Provide the [X, Y] coordinate of the cell's center where the given text is located.  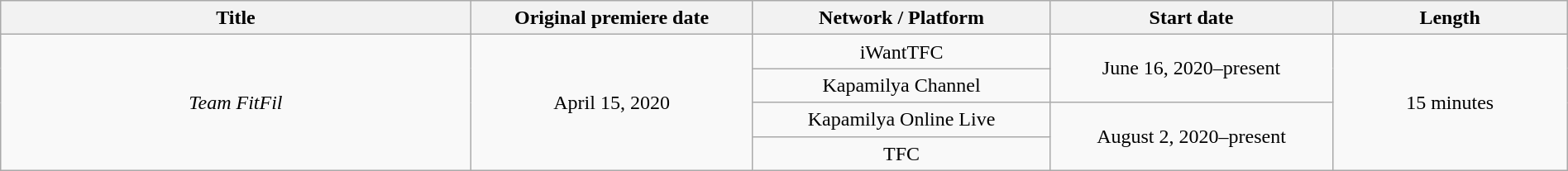
Title [236, 18]
Length [1450, 18]
Team FitFil [236, 102]
August 2, 2020–present [1191, 136]
TFC [901, 154]
April 15, 2020 [612, 102]
Start date [1191, 18]
iWantTFC [901, 51]
Network / Platform [901, 18]
Kapamilya Online Live [901, 119]
15 minutes [1450, 102]
Original premiere date [612, 18]
June 16, 2020–present [1191, 69]
Kapamilya Channel [901, 86]
